Identify which cell holds the provided text, then report its (x, y) central coordinate. 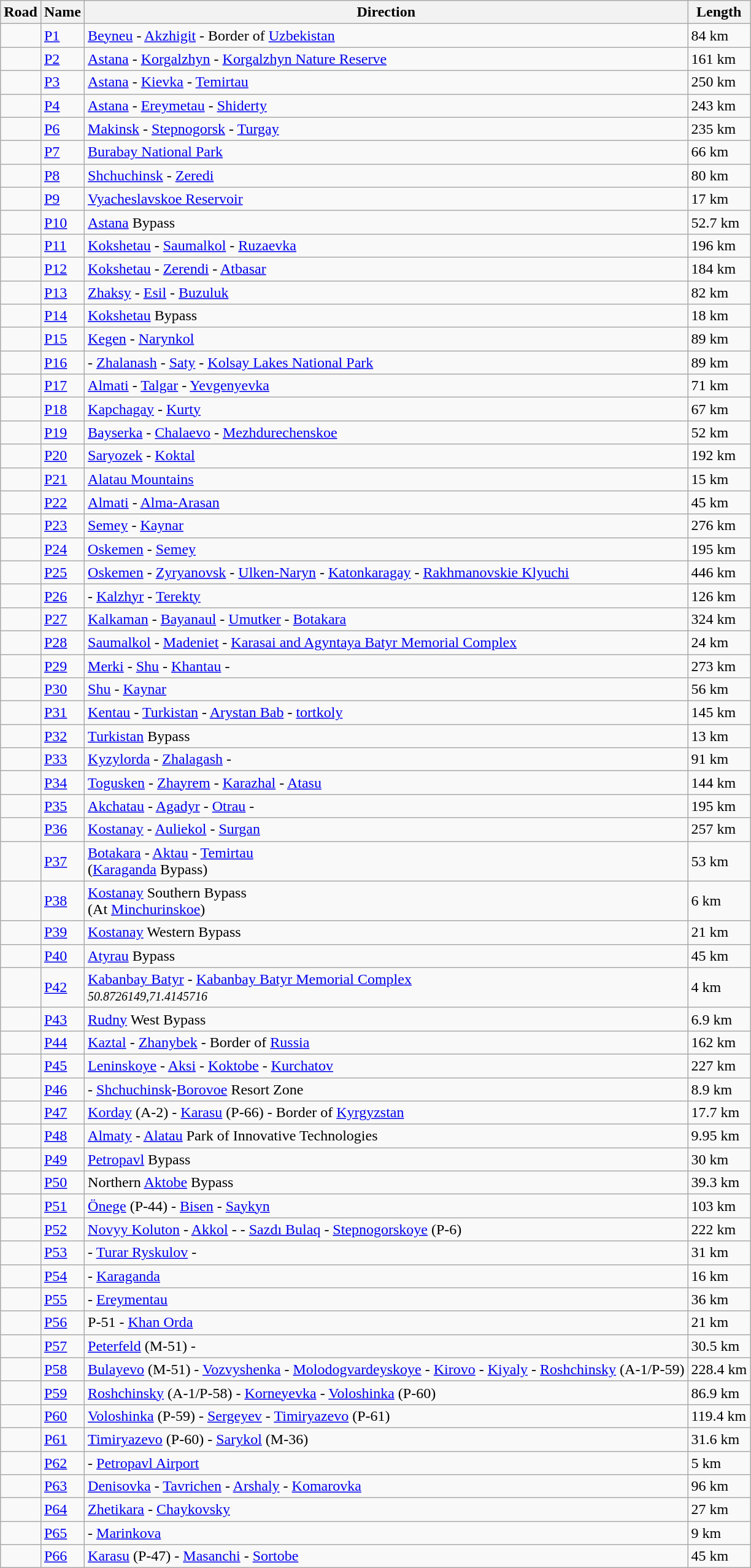
P1 (63, 36)
Kegen - Narynkol (387, 339)
P49 (63, 1159)
192 km (719, 456)
126 km (719, 596)
Denisovka - Tavrichen - Arshaly - Komarovka (387, 1486)
Kostanay Southern Bypass(At Minchurinskoe) (387, 901)
276 km (719, 526)
- Kalzhyr - Terekty (387, 596)
Atyrau Bypass (387, 956)
Astana - Ereymetau - Shiderty (387, 106)
P12 (63, 269)
30 km (719, 1159)
Kyzylorda - Zhalagash - (387, 759)
P50 (63, 1183)
243 km (719, 106)
Bulayevo (M-51) - Vozvyshenka - Molodogvardeyskoye - Kirovo - Kiyaly - Roshchinsky (A-1/P-59) (387, 1369)
Kabanbay Batyr - Kabanbay Batyr Memorial Complex50.8726149,71.4145716 (387, 988)
235 km (719, 129)
Northern Aktobe Bypass (387, 1183)
9.95 km (719, 1136)
257 km (719, 829)
Direction (387, 12)
6.9 km (719, 1019)
Burabay National Park (387, 152)
162 km (719, 1042)
P53 (63, 1253)
Petropavl Bypass (387, 1159)
P55 (63, 1299)
P28 (63, 642)
Oskemen - Zyryanovsk - Ulken-Naryn - Katonkaragay - Rakhmanovskie Klyuchi (387, 572)
P10 (63, 222)
227 km (719, 1066)
Oskemen - Semey (387, 549)
P34 (63, 783)
Merki - Shu - Khantau - (387, 666)
446 km (719, 572)
P43 (63, 1019)
52 km (719, 432)
P26 (63, 596)
P24 (63, 549)
Alatau Mountains (387, 479)
Almaty - Alatau Park of Innovative Technologies (387, 1136)
Saryozek - Koktal (387, 456)
Rudny West Bypass (387, 1019)
144 km (719, 783)
39.3 km (719, 1183)
228.4 km (719, 1369)
Beyneu - Akzhigit - Border of Uzbekistan (387, 36)
Kokshetau - Saumalkol - Ruzaevka (387, 245)
P39 (63, 932)
P17 (63, 386)
184 km (719, 269)
P54 (63, 1276)
Kalkaman - Bayanaul - Umutker - Botakara (387, 619)
67 km (719, 409)
P45 (63, 1066)
P51 (63, 1206)
Kostanay - Auliekol - Surgan (387, 829)
P-51 - Khan Orda (387, 1323)
- Petropavl Airport (387, 1463)
P19 (63, 432)
Akchatau - Agadyr - Otrau - (387, 806)
71 km (719, 386)
P31 (63, 713)
53 km (719, 861)
P60 (63, 1416)
8.9 km (719, 1089)
P46 (63, 1089)
P13 (63, 293)
15 km (719, 479)
- Ereymentau (387, 1299)
P33 (63, 759)
Astana Bypass (387, 222)
Astana - Kievka - Temirtau (387, 82)
80 km (719, 175)
Length (719, 12)
P30 (63, 690)
52.7 km (719, 222)
Kentau - Turkistan - Arystan Bab - tortkoly (387, 713)
P20 (63, 456)
16 km (719, 1276)
P8 (63, 175)
Togusken - Zhayrem - Karazhal - Atasu (387, 783)
Novyy Koluton - Akkol - - Sazdı Bulaq - Stepnogorskoye (P-6) (387, 1229)
P52 (63, 1229)
Voloshinka (P-59) - Sergeyev - Timiryazevo (P-61) (387, 1416)
P57 (63, 1346)
Makinsk - Stepnogorsk - Turgay (387, 129)
Zhaksy - Esil - Buzuluk (387, 293)
P65 (63, 1533)
P22 (63, 502)
P62 (63, 1463)
17.7 km (719, 1113)
119.4 km (719, 1416)
P6 (63, 129)
P29 (63, 666)
36 km (719, 1299)
P23 (63, 526)
- Turar Ryskulov - (387, 1253)
Kokshetau - Zerendi - Atbasar (387, 269)
6 km (719, 901)
Shu - Kaynar (387, 690)
- Karaganda (387, 1276)
P66 (63, 1556)
P61 (63, 1439)
P15 (63, 339)
P27 (63, 619)
P25 (63, 572)
P63 (63, 1486)
P32 (63, 736)
Astana - Korgalzhyn - Korgalzhyn Nature Reserve (387, 59)
86.9 km (719, 1393)
Kapchagay - Kurty (387, 409)
P7 (63, 152)
P44 (63, 1042)
Bayserka - Chalaevo - Mezhdurechenskoe (387, 432)
31.6 km (719, 1439)
91 km (719, 759)
Kostanay Western Bypass (387, 932)
27 km (719, 1510)
- Shchuchinsk-Borovoe Resort Zone (387, 1089)
P59 (63, 1393)
P21 (63, 479)
Shchuchinsk - Zeredi (387, 175)
273 km (719, 666)
161 km (719, 59)
Almati - Alma-Arasan (387, 502)
Leninskoye - Aksi - Koktobe - Kurchatov (387, 1066)
Korday (A-2) - Karasu (P-66) - Border of Kyrgyzstan (387, 1113)
Semey - Kaynar (387, 526)
5 km (719, 1463)
P11 (63, 245)
9 km (719, 1533)
Saumalkol - Madeniet - Karasai and Agyntaya Batyr Memorial Complex (387, 642)
- Zhalanash - Saty - Kolsay Lakes National Park (387, 363)
P47 (63, 1113)
56 km (719, 690)
30.5 km (719, 1346)
P64 (63, 1510)
Vyacheslavskoe Reservoir (387, 199)
Kaztal - Zhanybek - Border of Russia (387, 1042)
Name (63, 12)
Peterfeld (M-51) - (387, 1346)
P58 (63, 1369)
250 km (719, 82)
82 km (719, 293)
96 km (719, 1486)
Karasu (P-47) - Masanchi - Sortobe (387, 1556)
13 km (719, 736)
84 km (719, 36)
P3 (63, 82)
17 km (719, 199)
P2 (63, 59)
P16 (63, 363)
P40 (63, 956)
P18 (63, 409)
P48 (63, 1136)
P14 (63, 316)
66 km (719, 152)
P4 (63, 106)
Almati - Talgar - Yevgenyevka (387, 386)
Roshchinsky (A-1/P-58) - Korneyevka - Voloshinka (P-60) (387, 1393)
31 km (719, 1253)
P36 (63, 829)
P35 (63, 806)
103 km (719, 1206)
24 km (719, 642)
Botakara - Aktau - Temirtau(Karaganda Bypass) (387, 861)
Road (21, 12)
- Marinkova (387, 1533)
P38 (63, 901)
Önege (P-44) - Bisen - Saykyn (387, 1206)
P56 (63, 1323)
324 km (719, 619)
Zhetikara - Chaykovsky (387, 1510)
Timiryazevo (P-60) - Sarykol (M-36) (387, 1439)
222 km (719, 1229)
145 km (719, 713)
P37 (63, 861)
196 km (719, 245)
Turkistan Bypass (387, 736)
18 km (719, 316)
P42 (63, 988)
P9 (63, 199)
Kokshetau Bypass (387, 316)
4 km (719, 988)
